Capture the cell that displays the provided text and extract its [X, Y] central coordinate. 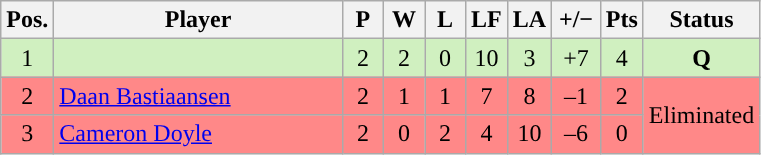
W [404, 20]
Daan Bastiaansen [198, 96]
Cameron Doyle [198, 134]
+7 [576, 58]
Status [701, 20]
Pts [622, 20]
Pos. [28, 20]
LA [529, 20]
7 [487, 96]
LF [487, 20]
+/− [576, 20]
P [362, 20]
–6 [576, 134]
8 [529, 96]
Eliminated [701, 115]
–1 [576, 96]
L [444, 20]
Player [198, 20]
Q [701, 58]
